Scan for the cell matching the given text and deliver its (x, y) coordinate at center. 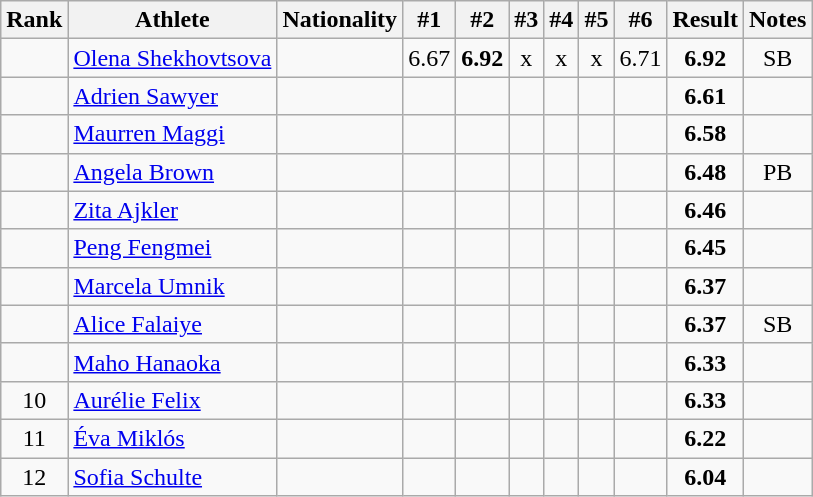
12 (34, 477)
6.58 (705, 134)
#2 (482, 20)
Sofia Schulte (172, 477)
Adrien Sawyer (172, 96)
Notes (777, 20)
Marcela Umnik (172, 286)
6.61 (705, 96)
#1 (430, 20)
11 (34, 438)
6.04 (705, 477)
Result (705, 20)
6.22 (705, 438)
#5 (596, 20)
Peng Fengmei (172, 248)
Maurren Maggi (172, 134)
PB (777, 172)
6.46 (705, 210)
Alice Falaiye (172, 324)
Éva Miklós (172, 438)
10 (34, 400)
#4 (562, 20)
Rank (34, 20)
6.45 (705, 248)
6.71 (640, 58)
Angela Brown (172, 172)
6.67 (430, 58)
#3 (526, 20)
#6 (640, 20)
6.48 (705, 172)
Athlete (172, 20)
Aurélie Felix (172, 400)
Olena Shekhovtsova (172, 58)
Nationality (340, 20)
Maho Hanaoka (172, 362)
Zita Ajkler (172, 210)
